Scan for the cell matching the given text and deliver its (X, Y) coordinate at center. 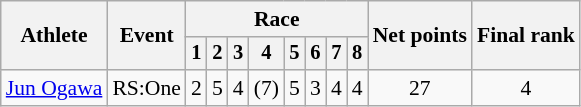
1 (196, 54)
(7) (266, 88)
Final rank (526, 36)
RS:One (146, 88)
Event (146, 36)
6 (316, 54)
Jun Ogawa (54, 88)
27 (420, 88)
Race (277, 19)
Net points (420, 36)
7 (336, 54)
Athlete (54, 36)
8 (358, 54)
